Find where the given text appears and provide that cell's center as [X, Y] coordinate. 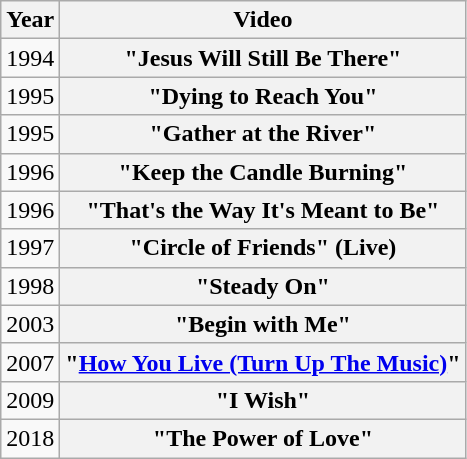
"The Power of Love" [263, 438]
"Keep the Candle Burning" [263, 172]
"How You Live (Turn Up The Music)" [263, 362]
2003 [30, 324]
2009 [30, 400]
Year [30, 20]
1998 [30, 286]
"Steady On" [263, 286]
Video [263, 20]
1997 [30, 248]
2007 [30, 362]
"Gather at the River" [263, 134]
"Circle of Friends" (Live) [263, 248]
"That's the Way It's Meant to Be" [263, 210]
1994 [30, 58]
"Begin with Me" [263, 324]
"Jesus Will Still Be There" [263, 58]
2018 [30, 438]
"Dying to Reach You" [263, 96]
"I Wish" [263, 400]
